Determine the (X, Y) coordinate at the center of the cell enclosing the given text.  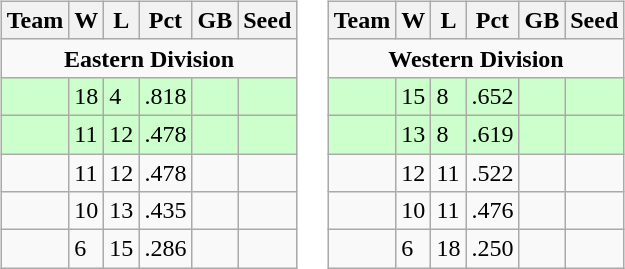
.435 (166, 211)
Eastern Division (149, 58)
.652 (492, 96)
.522 (492, 173)
.619 (492, 134)
.476 (492, 211)
4 (122, 96)
Western Division (476, 58)
.818 (166, 96)
.250 (492, 249)
.286 (166, 249)
